Capture the cell that displays the provided text and extract its [x, y] central coordinate. 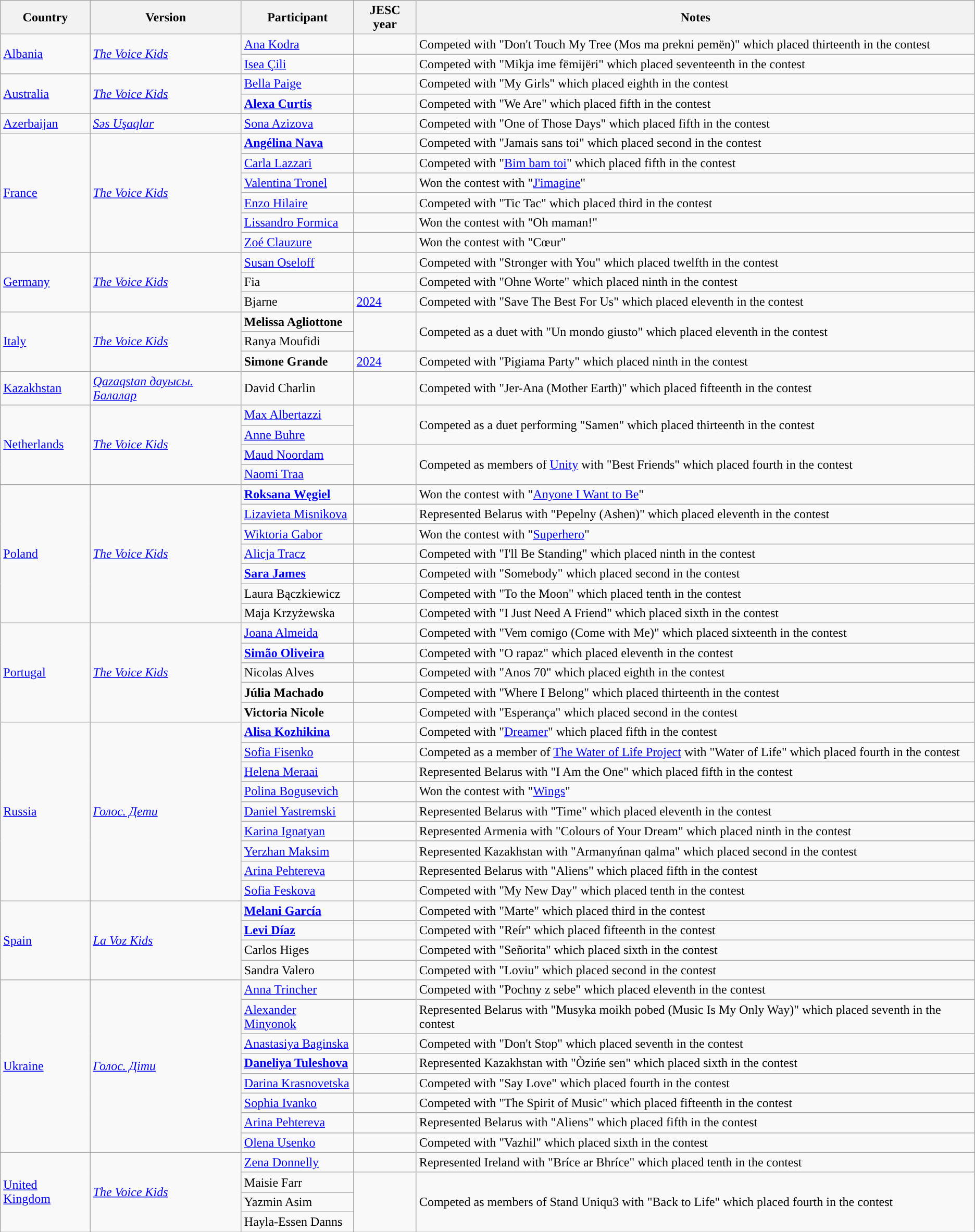
Yerzhan Maksim [297, 851]
Polina Bogusevich [297, 791]
Italy [45, 342]
Sofia Feskova [297, 890]
Sona Azizova [297, 123]
Simão Oliveira [297, 653]
Kazakhstan [45, 388]
Portugal [45, 673]
Competed with "One of Those Days" which placed fifth in the contest [695, 123]
Olena Usenko [297, 1142]
Yazmin Asim [297, 1202]
Notes [695, 18]
Competed with "Bim bam toi" which placed fifth in the contest [695, 163]
Sandra Valero [297, 970]
Competed with "Where I Belong" which placed thirteenth in the contest [695, 693]
Competed with "Jamais sans toi" which placed second in the contest [695, 143]
Competed with "O rapaz" which placed eleventh in the contest [695, 653]
Helena Meraai [297, 772]
Competed with "Somebody" which placed second in the contest [695, 573]
Maja Krzyżewska [297, 613]
Netherlands [45, 445]
Anna Trincher [297, 990]
Zoé Clauzure [297, 242]
Carlos Higes [297, 950]
Australia [45, 94]
Ranya Moufidi [297, 342]
Competed with "To the Moon" which placed tenth in the contest [695, 593]
Competed with "Say Love" which placed fourth in the contest [695, 1083]
Competed with "Mikja ime fëmijëri" which placed seventeenth in the contest [695, 64]
Represented Belarus with "Pepelny (Ashen)" which placed eleventh in the contest [695, 514]
Competed with "Dreamer" which placed fifth in the contest [695, 732]
Roksana Węgiel [297, 494]
France [45, 193]
Represented Belarus with "Musyka moikh pobed (Music Is My Only Way)" which placed seventh in the contest [695, 1016]
Victoria Nicole [297, 712]
Səs Uşaqlar [166, 123]
Competed as a duet performing "Samen" which placed thirteenth in the contest [695, 425]
Competed with "I'll Be Standing" which placed ninth in the contest [695, 554]
Represented Kazakhstan with "Armanyńnan qalma" which placed second in the contest [695, 851]
Competed with "We Are" which placed fifth in the contest [695, 104]
Won the contest with "Cœur" [695, 242]
Levi Díaz [297, 931]
Maisie Farr [297, 1182]
Anastasiya Baginska [297, 1044]
Max Albertazzi [297, 415]
Represented Belarus with "Time" which placed eleventh in the contest [695, 811]
Country [45, 18]
Júlia Machado [297, 693]
Lizavieta Misnikova [297, 514]
Alexander Minyonok [297, 1016]
Carla Lazzari [297, 163]
Competed with "Vem comigo (Come with Me)" which placed sixteenth in the contest [695, 633]
Nicolas Alves [297, 673]
Darina Krasnovetska [297, 1083]
Competed as a member of The Water of Life Project with "Water of Life" which placed fourth in the contest [695, 752]
Qazaqstan дауысы. Балалар [166, 388]
Competed with "Anos 70" which placed eighth in the contest [695, 673]
Голос. Діти [166, 1066]
Germany [45, 282]
Competed with "Pochny z sebe" which placed eleventh in the contest [695, 990]
Alisa Kozhikina [297, 732]
Isea Çili [297, 64]
Albania [45, 54]
Azerbaijan [45, 123]
Won the contest with "J'imagine" [695, 183]
Competed with "Reír" which placed fifteenth in the contest [695, 931]
Sara James [297, 573]
Angélina Nava [297, 143]
Bella Paige [297, 84]
Competed with "The Spirit of Music" which placed fifteenth in the contest [695, 1103]
Wiktoria Gabor [297, 534]
Naomi Traa [297, 474]
Represented Ireland with "Bríce ar Bhríce" which placed tenth in the contest [695, 1162]
Won the contest with "Anyone I Want to Be" [695, 494]
Participant [297, 18]
Karina Ignatyan [297, 831]
Competed with "Marte" which placed third in the contest [695, 911]
Melissa Agliottone [297, 322]
Sofia Fisenko [297, 752]
Competed with "My New Day" which placed tenth in the contest [695, 890]
Competed with "Ohne Worte" which placed ninth in the contest [695, 282]
Joana Almeida [297, 633]
Ana Kodra [297, 44]
Competed with "Esperança" which placed second in the contest [695, 712]
Fia [297, 282]
Alexa Curtis [297, 104]
Ukraine [45, 1066]
Susan Oseloff [297, 262]
Russia [45, 811]
Competed with "Don't Stop" which placed seventh in the contest [695, 1044]
Competed as a duet with "Un mondo giusto" which placed eleventh in the contest [695, 332]
Competed with "Jer-Ana (Mother Earth)" which placed fifteenth in the contest [695, 388]
Daniel Yastremski [297, 811]
Valentina Tronel [297, 183]
Competed with "Tic Tac" which placed third in the contest [695, 203]
Anne Buhre [297, 435]
Competed with "Loviu" which placed second in the contest [695, 970]
Enzo Hilaire [297, 203]
Won the contest with "Superhero" [695, 534]
Hayla-Essen Danns [297, 1222]
Competed with "Señorita" which placed sixth in the contest [695, 950]
Голос. Дети [166, 811]
Competed with "Stronger with You" which placed twelfth in the contest [695, 262]
Laura Bączkiewicz [297, 593]
Represented Belarus with "I Am the One" which placed fifth in the contest [695, 772]
David Charlin [297, 388]
La Voz Kids [166, 940]
Melani García [297, 911]
Competed with "Pigiama Party" which placed ninth in the contest [695, 361]
Represented Kazakhstan with "Òzińe sen" which placed sixth in the contest [695, 1063]
Represented Armenia with "Colours of Your Dream" which placed ninth in the contest [695, 831]
Won the contest with "Wings" [695, 791]
Competed with "Save The Best For Us" which placed eleventh in the contest [695, 302]
Simone Grande [297, 361]
Won the contest with "Oh maman!" [695, 222]
Competed with "Don't Touch My Tree (Mos ma prekni pemën)" which placed thirteenth in the contest [695, 44]
Competed with "Vazhil" which placed sixth in the contest [695, 1142]
Competed with "My Girls" which placed eighth in the contest [695, 84]
Spain [45, 940]
Competed with "I Just Need A Friend" which placed sixth in the contest [695, 613]
Poland [45, 554]
Zena Donnelly [297, 1162]
Bjarne [297, 302]
Competed as members of Stand Uniqu3 with "Back to Life" which placed fourth in the contest [695, 1202]
Daneliya Tuleshova [297, 1063]
Lissandro Formica [297, 222]
Alicja Tracz [297, 554]
Version [166, 18]
United Kingdom [45, 1192]
Sophia Ivanko [297, 1103]
JESC year [385, 18]
Maud Noordam [297, 455]
Competed as members of Unity with "Best Friends" which placed fourth in the contest [695, 464]
